Return (X, Y) of the center of cell containing provided text 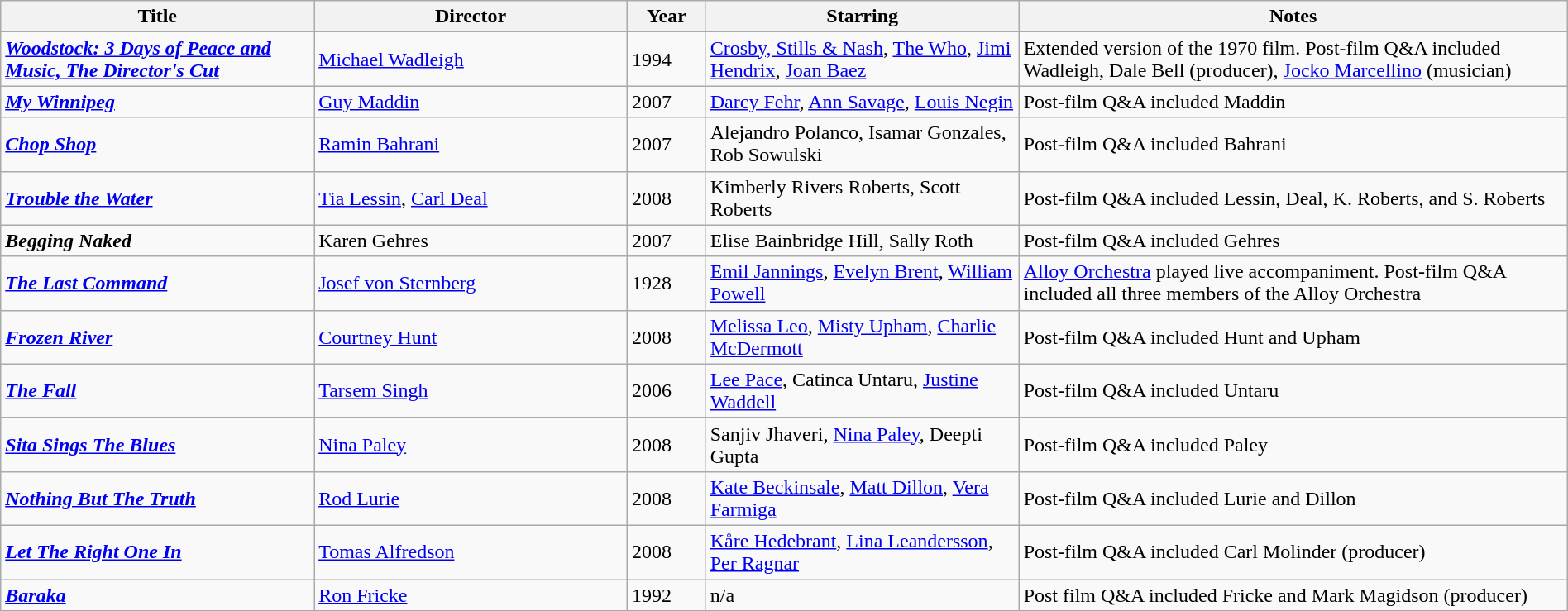
Sita Sings The Blues (157, 445)
Tomas Alfredson (471, 552)
Nothing But The Truth (157, 498)
Kimberly Rivers Roberts, Scott Roberts (862, 198)
Post-film Q&A included Bahrani (1293, 144)
The Last Command (157, 283)
Rod Lurie (471, 498)
Kåre Hedebrant, Lina Leandersson, Per Ragnar (862, 552)
Chop Shop (157, 144)
Post-film Q&A included Lessin, Deal, K. Roberts, and S. Roberts (1293, 198)
Woodstock: 3 Days of Peace and Music, The Director's Cut (157, 60)
Post-film Q&A included Paley (1293, 445)
Post-film Q&A included Maddin (1293, 102)
Elise Bainbridge Hill, Sally Roth (862, 241)
1992 (667, 594)
Extended version of the 1970 film. Post-film Q&A included Wadleigh, Dale Bell (producer), Jocko Marcellino (musician) (1293, 60)
Courtney Hunt (471, 337)
Begging Naked (157, 241)
Ramin Bahrani (471, 144)
Lee Pace, Catinca Untaru, Justine Waddell (862, 390)
Tarsem Singh (471, 390)
Let The Right One In (157, 552)
1994 (667, 60)
The Fall (157, 390)
Crosby, Stills & Nash, The Who, Jimi Hendrix, Joan Baez (862, 60)
1928 (667, 283)
Post-film Q&A included Gehres (1293, 241)
2006 (667, 390)
Emil Jannings, Evelyn Brent, William Powell (862, 283)
Post-film Q&A included Carl Molinder (producer) (1293, 552)
Notes (1293, 17)
Kate Beckinsale, Matt Dillon, Vera Farmiga (862, 498)
Post film Q&A included Fricke and Mark Magidson (producer) (1293, 594)
Darcy Fehr, Ann Savage, Louis Negin (862, 102)
Director (471, 17)
Starring (862, 17)
Sanjiv Jhaveri, Nina Paley, Deepti Gupta (862, 445)
Alloy Orchestra played live accompaniment. Post-film Q&A included all three members of the Alloy Orchestra (1293, 283)
Alejandro Polanco, Isamar Gonzales, Rob Sowulski (862, 144)
Ron Fricke (471, 594)
n/a (862, 594)
Year (667, 17)
Post-film Q&A included Hunt and Upham (1293, 337)
Karen Gehres (471, 241)
Josef von Sternberg (471, 283)
Nina Paley (471, 445)
Tia Lessin, Carl Deal (471, 198)
Post-film Q&A included Untaru (1293, 390)
Title (157, 17)
Post-film Q&A included Lurie and Dillon (1293, 498)
Michael Wadleigh (471, 60)
Guy Maddin (471, 102)
Frozen River (157, 337)
Trouble the Water (157, 198)
Melissa Leo, Misty Upham, Charlie McDermott (862, 337)
Baraka (157, 594)
My Winnipeg (157, 102)
